Search for the cell housing the specified text and yield its [x, y] center coordinate. 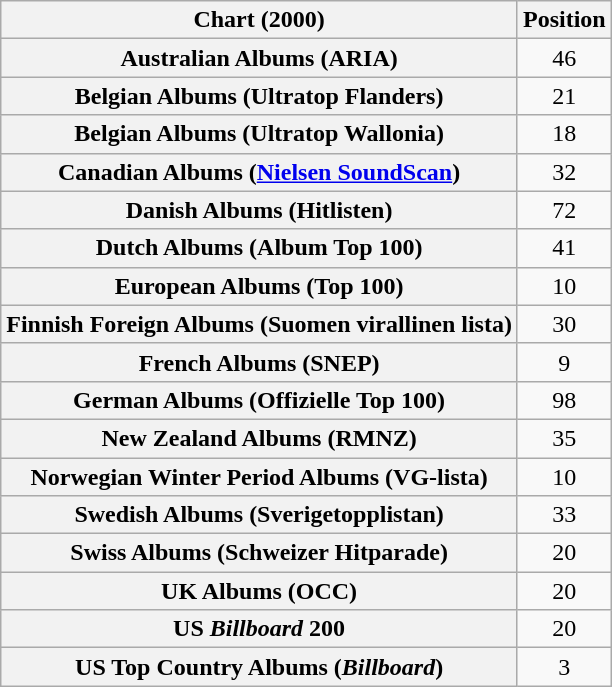
Norwegian Winter Period Albums (VG-lista) [260, 477]
30 [564, 324]
Dutch Albums (Album Top 100) [260, 248]
Belgian Albums (Ultratop Flanders) [260, 96]
33 [564, 515]
Danish Albums (Hitlisten) [260, 210]
French Albums (SNEP) [260, 362]
72 [564, 210]
Swedish Albums (Sverigetopplistan) [260, 515]
3 [564, 667]
Chart (2000) [260, 20]
New Zealand Albums (RMNZ) [260, 438]
US Billboard 200 [260, 629]
41 [564, 248]
Position [564, 20]
Belgian Albums (Ultratop Wallonia) [260, 134]
US Top Country Albums (Billboard) [260, 667]
UK Albums (OCC) [260, 591]
46 [564, 58]
21 [564, 96]
Finnish Foreign Albums (Suomen virallinen lista) [260, 324]
European Albums (Top 100) [260, 286]
9 [564, 362]
18 [564, 134]
Australian Albums (ARIA) [260, 58]
Canadian Albums (Nielsen SoundScan) [260, 172]
98 [564, 400]
Swiss Albums (Schweizer Hitparade) [260, 553]
35 [564, 438]
German Albums (Offizielle Top 100) [260, 400]
32 [564, 172]
